Determine the (x, y) coordinate at the center of the cell enclosing the given text.  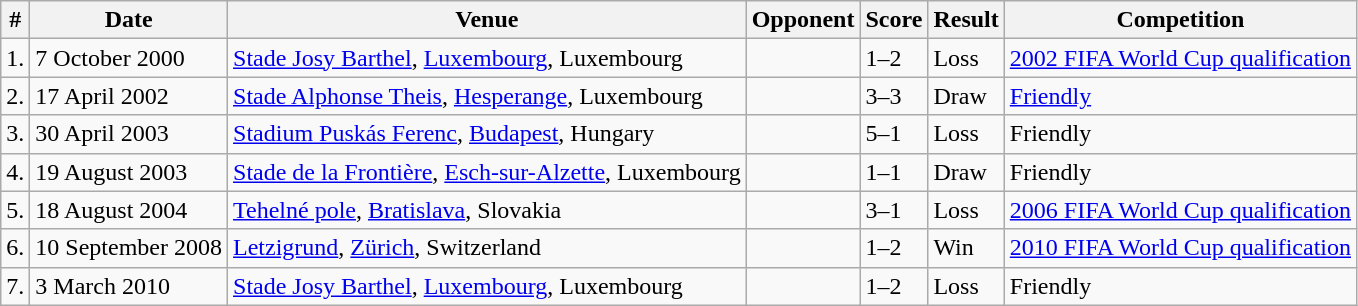
30 April 2003 (129, 134)
Stade de la Frontière, Esch-sur-Alzette, Luxembourg (488, 172)
2. (16, 96)
17 April 2002 (129, 96)
Stade Alphonse Theis, Hesperange, Luxembourg (488, 96)
2006 FIFA World Cup qualification (1180, 210)
2002 FIFA World Cup qualification (1180, 58)
3. (16, 134)
3–3 (894, 96)
19 August 2003 (129, 172)
Result (966, 20)
Opponent (803, 20)
7 October 2000 (129, 58)
3 March 2010 (129, 286)
5. (16, 210)
Venue (488, 20)
Date (129, 20)
6. (16, 248)
5–1 (894, 134)
4. (16, 172)
Tehelné pole, Bratislava, Slovakia (488, 210)
18 August 2004 (129, 210)
3–1 (894, 210)
Win (966, 248)
Stadium Puskás Ferenc, Budapest, Hungary (488, 134)
1. (16, 58)
# (16, 20)
Letzigrund, Zürich, Switzerland (488, 248)
7. (16, 286)
1–1 (894, 172)
Score (894, 20)
Competition (1180, 20)
2010 FIFA World Cup qualification (1180, 248)
10 September 2008 (129, 248)
